Return [x, y] of the center of cell containing provided text 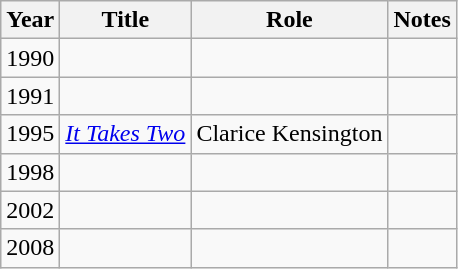
Notes [422, 20]
Year [30, 20]
2002 [30, 210]
1991 [30, 96]
It Takes Two [126, 134]
Clarice Kensington [290, 134]
1995 [30, 134]
Title [126, 20]
1990 [30, 58]
2008 [30, 248]
1998 [30, 172]
Role [290, 20]
